Locate the cell with the specified text and output its (X, Y) center coordinate. 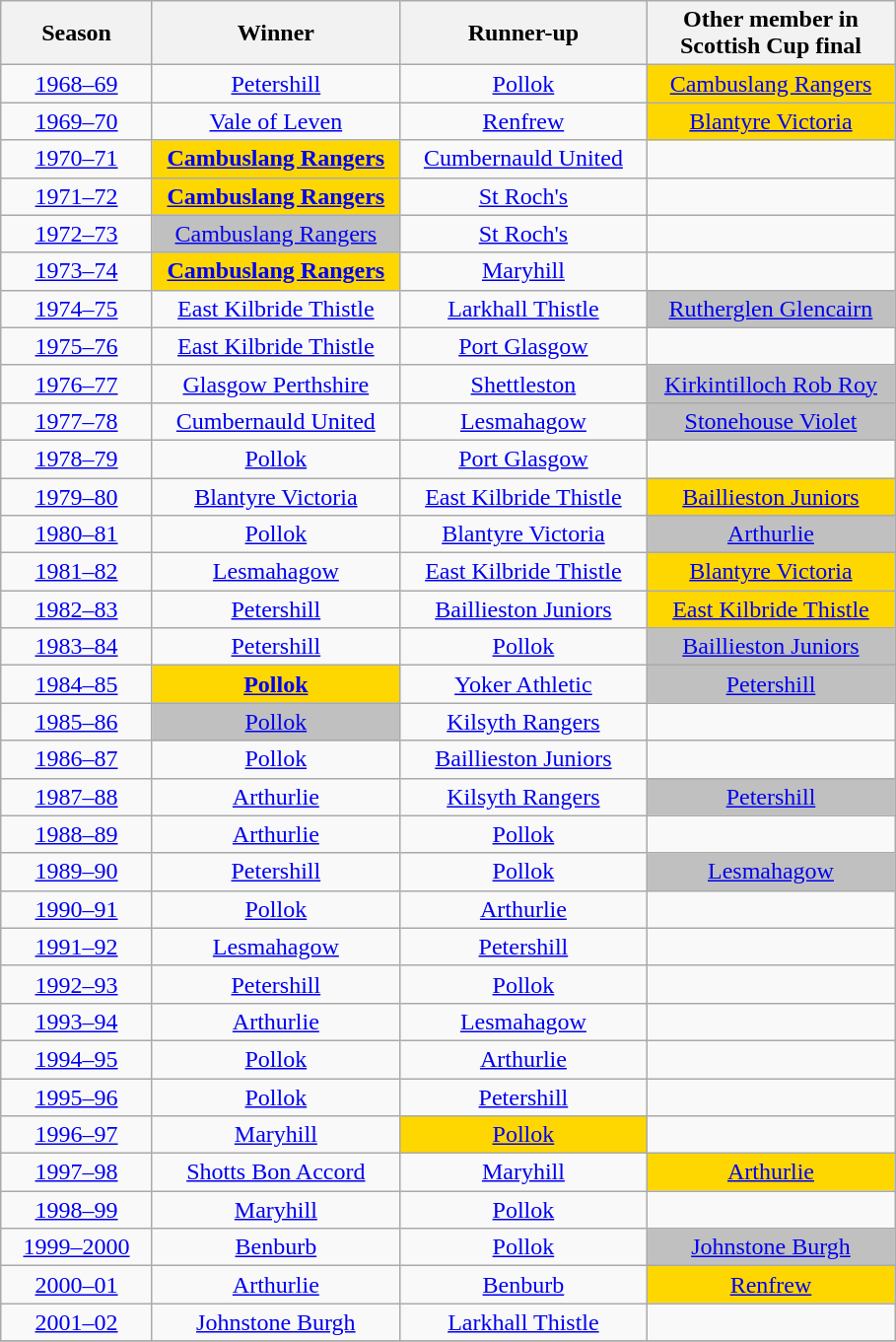
1974–75 (77, 309)
1975–76 (77, 346)
1995–96 (77, 1097)
Shettleston (522, 384)
1988–89 (77, 834)
Shotts Bon Accord (276, 1172)
1976–77 (77, 384)
1971–72 (77, 196)
1989–90 (77, 872)
1980–81 (77, 534)
Vale of Leven (276, 121)
1996–97 (77, 1135)
1985–86 (77, 722)
1973–74 (77, 271)
1977–78 (77, 421)
1998–99 (77, 1210)
1978–79 (77, 459)
1992–93 (77, 984)
1999–2000 (77, 1247)
1983–84 (77, 647)
1994–95 (77, 1059)
Season (77, 34)
1984–85 (77, 684)
1970–71 (77, 159)
1986–87 (77, 759)
Winner (276, 34)
1981–82 (77, 572)
Yoker Athletic (522, 684)
2000–01 (77, 1285)
Other member in Scottish Cup final (771, 34)
Glasgow Perthshire (276, 384)
1972–73 (77, 234)
2001–02 (77, 1322)
1982–83 (77, 609)
1991–92 (77, 947)
Rutherglen Glencairn (771, 309)
1997–98 (77, 1172)
1987–88 (77, 797)
1969–70 (77, 121)
1979–80 (77, 496)
1990–91 (77, 909)
Stonehouse Violet (771, 421)
Kirkintilloch Rob Roy (771, 384)
Runner-up (522, 34)
1993–94 (77, 1022)
1968–69 (77, 84)
